Locate the cell with the specified text and output its (X, Y) center coordinate. 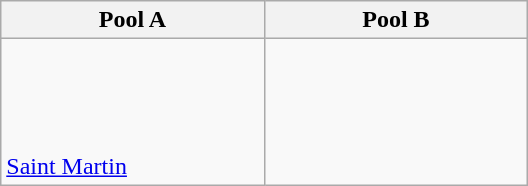
Saint Martin (132, 112)
Pool B (396, 20)
Pool A (132, 20)
